Return (x, y) of the center of cell containing provided text 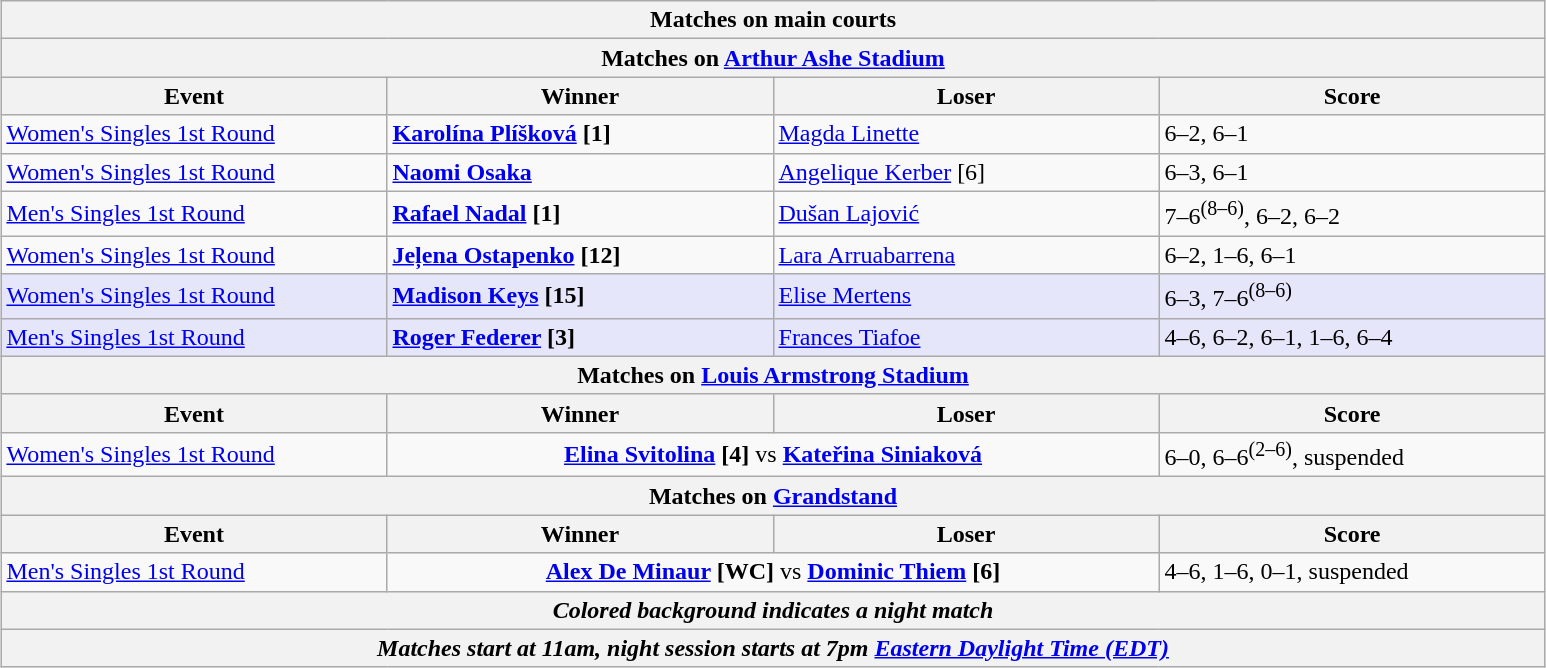
7–6(8–6), 6–2, 6–2 (1352, 214)
Magda Linette (966, 134)
Roger Federer [3] (580, 337)
Lara Arruabarrena (966, 255)
Matches on Arthur Ashe Stadium (773, 58)
Matches on main courts (773, 20)
Naomi Osaka (580, 172)
Rafael Nadal [1] (580, 214)
4–6, 6–2, 6–1, 1–6, 6–4 (1352, 337)
Matches on Louis Armstrong Stadium (773, 375)
Madison Keys [15] (580, 296)
Jeļena Ostapenko [12] (580, 255)
Frances Tiafoe (966, 337)
Dušan Lajović (966, 214)
Karolína Plíšková [1] (580, 134)
Elise Mertens (966, 296)
Alex De Minaur [WC] vs Dominic Thiem [6] (773, 572)
6–2, 6–1 (1352, 134)
Colored background indicates a night match (773, 610)
6–0, 6–6(2–6), suspended (1352, 454)
Matches start at 11am, night session starts at 7pm Eastern Daylight Time (EDT) (773, 648)
6–2, 1–6, 6–1 (1352, 255)
6–3, 7–6(8–6) (1352, 296)
4–6, 1–6, 0–1, suspended (1352, 572)
Angelique Kerber [6] (966, 172)
Elina Svitolina [4] vs Kateřina Siniaková (773, 454)
Matches on Grandstand (773, 496)
6–3, 6–1 (1352, 172)
